Provide the [X, Y] coordinate of the cell's center where the given text is located.  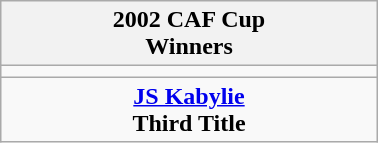
2002 CAF CupWinners [189, 34]
JS KabylieThird Title [189, 110]
